Locate the cell with the specified text and output its (x, y) center coordinate. 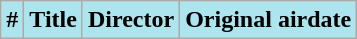
Director (130, 20)
Title (54, 20)
Original airdate (268, 20)
# (12, 20)
